Locate the cell with the specified text and output its (X, Y) center coordinate. 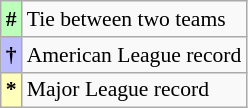
# (12, 19)
American League record (134, 55)
Tie between two teams (134, 19)
† (12, 55)
* (12, 90)
Major League record (134, 90)
